Provide the [X, Y] coordinate of the cell's center where the given text is located.  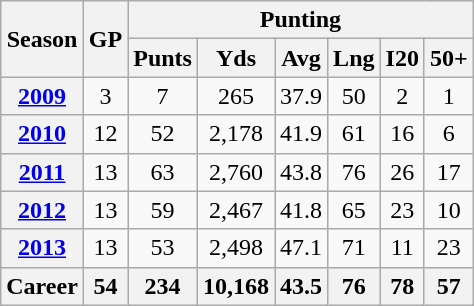
63 [163, 172]
78 [402, 286]
17 [448, 172]
2,760 [236, 172]
2,467 [236, 210]
54 [105, 286]
Avg [302, 58]
3 [105, 96]
41.9 [302, 134]
2,178 [236, 134]
47.1 [302, 248]
GP [105, 39]
I20 [402, 58]
2011 [42, 172]
52 [163, 134]
26 [402, 172]
Season [42, 39]
10,168 [236, 286]
16 [402, 134]
50 [354, 96]
37.9 [302, 96]
Punting [300, 20]
2010 [42, 134]
53 [163, 248]
Lng [354, 58]
50+ [448, 58]
43.5 [302, 286]
11 [402, 248]
2009 [42, 96]
65 [354, 210]
6 [448, 134]
2013 [42, 248]
Punts [163, 58]
2 [402, 96]
234 [163, 286]
2012 [42, 210]
41.8 [302, 210]
71 [354, 248]
1 [448, 96]
Yds [236, 58]
2,498 [236, 248]
Career [42, 286]
57 [448, 286]
61 [354, 134]
7 [163, 96]
265 [236, 96]
12 [105, 134]
59 [163, 210]
43.8 [302, 172]
10 [448, 210]
